Locate the cell with the specified text and output its [X, Y] center coordinate. 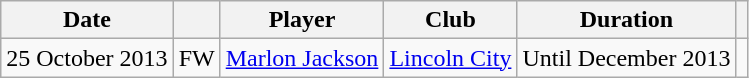
Until December 2013 [626, 58]
Club [450, 20]
Date [87, 20]
Player [302, 20]
Duration [626, 20]
Lincoln City [450, 58]
Marlon Jackson [302, 58]
FW [196, 58]
25 October 2013 [87, 58]
